Search for the cell housing the specified text and yield its (x, y) center coordinate. 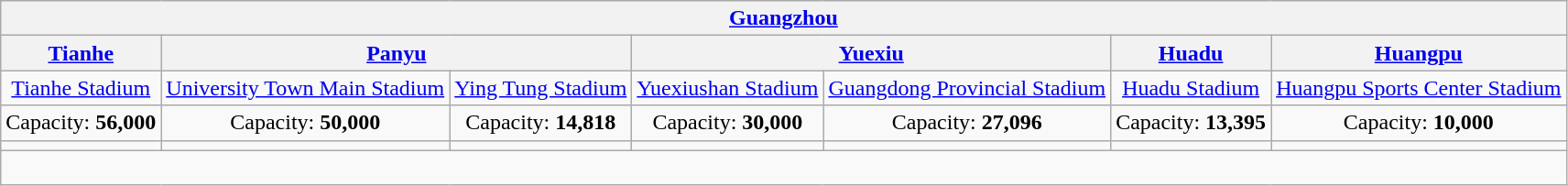
Yuexiushan Stadium (727, 88)
Huadu (1191, 53)
Capacity: 14,818 (540, 123)
Ying Tung Stadium (540, 88)
Huangpu (1419, 53)
Capacity: 50,000 (306, 123)
Tianhe (81, 53)
Capacity: 10,000 (1419, 123)
Guangzhou (784, 18)
Capacity: 13,395 (1191, 123)
Capacity: 30,000 (727, 123)
Panyu (397, 53)
Yuexiu (872, 53)
University Town Main Stadium (306, 88)
Capacity: 56,000 (81, 123)
Tianhe Stadium (81, 88)
Huangpu Sports Center Stadium (1419, 88)
Huadu Stadium (1191, 88)
Guangdong Provincial Stadium (967, 88)
Capacity: 27,096 (967, 123)
